Locate the cell with the specified text and output its (X, Y) center coordinate. 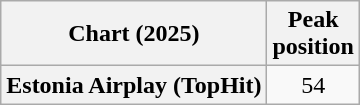
54 (313, 85)
Peakposition (313, 34)
Estonia Airplay (TopHit) (134, 85)
Chart (2025) (134, 34)
